Return (x, y) of the center of cell containing provided text 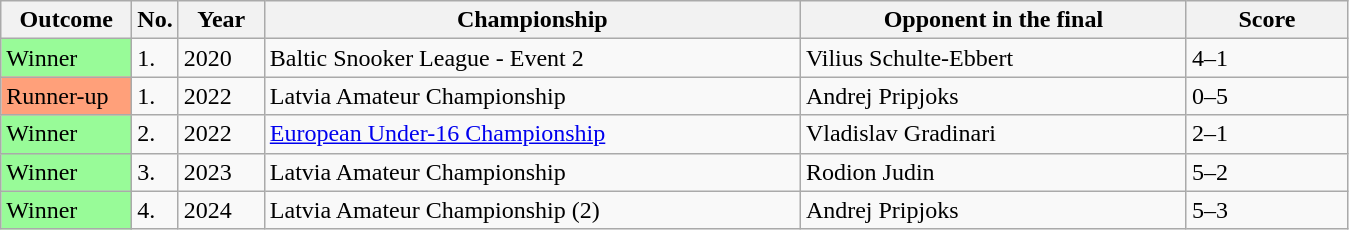
3. (155, 172)
2–1 (1266, 134)
5–3 (1266, 210)
2020 (221, 58)
Rodion Judin (993, 172)
Vilius Schulte-Ebbert (993, 58)
Score (1266, 20)
Latvia Amateur Championship (2) (532, 210)
No. (155, 20)
Baltic Snooker League - Event 2 (532, 58)
European Under-16 Championship (532, 134)
Opponent in the final (993, 20)
Year (221, 20)
4. (155, 210)
0–5 (1266, 96)
Outcome (66, 20)
2024 (221, 210)
Runner-up (66, 96)
4–1 (1266, 58)
Vladislav Gradinari (993, 134)
Championship (532, 20)
5–2 (1266, 172)
2023 (221, 172)
2. (155, 134)
